Return the (X, Y) coordinate for the center point of the cell that contains the specified text.  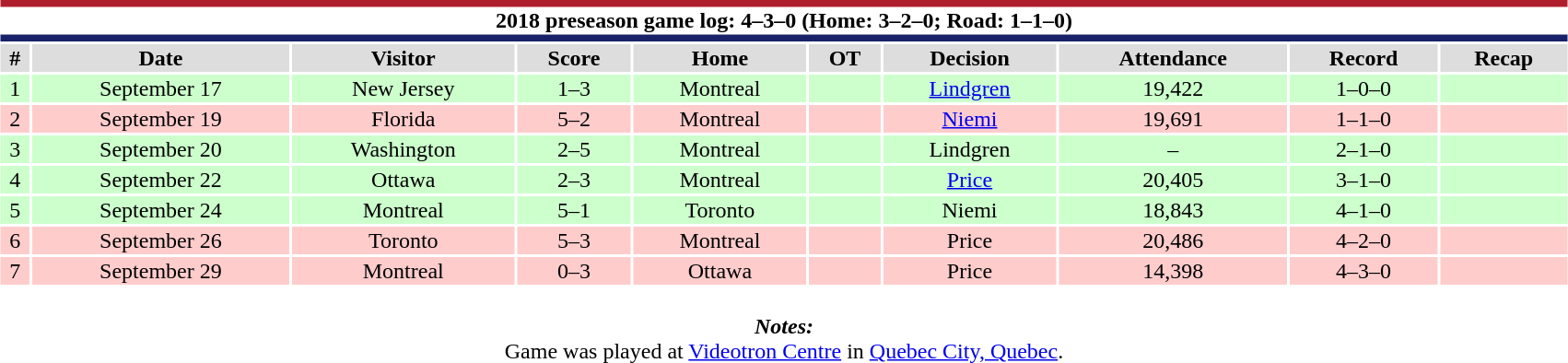
19,691 (1173, 119)
5–1 (573, 210)
19,422 (1173, 88)
1–0–0 (1363, 88)
14,398 (1173, 271)
Date (160, 58)
4–3–0 (1363, 271)
2 (15, 119)
2–5 (573, 149)
September 17 (160, 88)
2018 preseason game log: 4–3–0 (Home: 3–2–0; Road: 1–1–0) (784, 20)
2–3 (573, 180)
3–1–0 (1363, 180)
5–3 (573, 240)
2–1–0 (1363, 149)
September 29 (160, 271)
1 (15, 88)
20,405 (1173, 180)
3 (15, 149)
0–3 (573, 271)
September 24 (160, 210)
– (1173, 149)
Decision (969, 58)
Record (1363, 58)
5 (15, 210)
1–1–0 (1363, 119)
# (15, 58)
5–2 (573, 119)
September 20 (160, 149)
Attendance (1173, 58)
7 (15, 271)
Florida (404, 119)
Washington (404, 149)
September 22 (160, 180)
4 (15, 180)
September 19 (160, 119)
September 26 (160, 240)
Recap (1504, 58)
Home (720, 58)
20,486 (1173, 240)
OT (845, 58)
6 (15, 240)
4–1–0 (1363, 210)
New Jersey (404, 88)
4–2–0 (1363, 240)
18,843 (1173, 210)
Score (573, 58)
1–3 (573, 88)
Visitor (404, 58)
